Detect which cell encompasses the target text, then output its [X, Y] center coordinate. 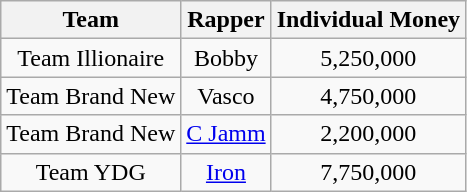
Team [91, 20]
C Jamm [226, 134]
5,250,000 [368, 58]
Team YDG [91, 172]
Team Illionaire [91, 58]
Vasco [226, 96]
Iron [226, 172]
Bobby [226, 58]
Individual Money [368, 20]
7,750,000 [368, 172]
4,750,000 [368, 96]
Rapper [226, 20]
2,200,000 [368, 134]
